Identify which cell holds the provided text, then report its [X, Y] central coordinate. 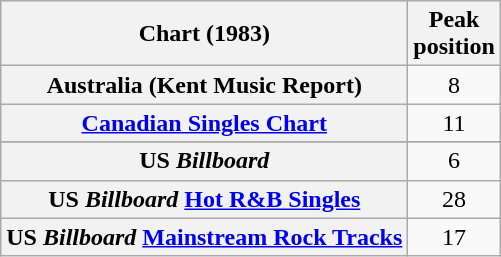
Peakposition [454, 34]
11 [454, 123]
17 [454, 237]
Canadian Singles Chart [204, 123]
US Billboard [204, 161]
8 [454, 85]
US Billboard Hot R&B Singles [204, 199]
28 [454, 199]
Chart (1983) [204, 34]
Australia (Kent Music Report) [204, 85]
US Billboard Mainstream Rock Tracks [204, 237]
6 [454, 161]
